Search for the cell housing the specified text and yield its [X, Y] center coordinate. 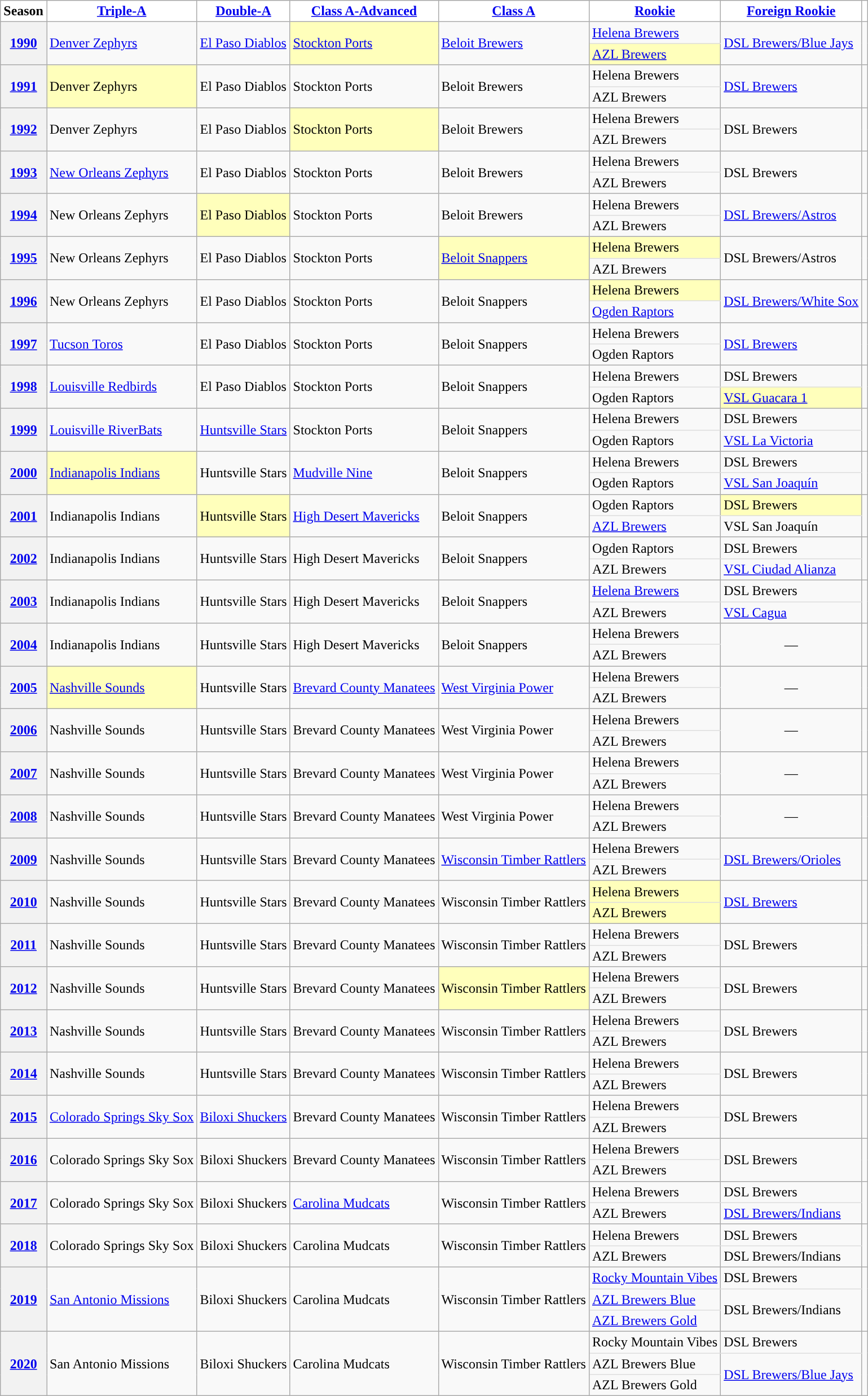
2006 [24, 730]
2008 [24, 816]
2017 [24, 1203]
2000 [24, 473]
2001 [24, 516]
Class A-Advanced [364, 11]
VSL Ciudad Alianza [791, 569]
Louisville RiverBats [121, 430]
1999 [24, 430]
2004 [24, 645]
1994 [24, 215]
1997 [24, 344]
2018 [24, 1245]
1995 [24, 258]
Tucson Toros [121, 344]
2011 [24, 945]
2014 [24, 1074]
2012 [24, 988]
VSL Cagua [791, 612]
1991 [24, 86]
1992 [24, 129]
2013 [24, 1031]
1990 [24, 43]
DSL Brewers/White Sox [791, 301]
1998 [24, 387]
2020 [24, 1364]
VSL La Victoria [791, 441]
2009 [24, 859]
Double-A [244, 11]
Rookie [654, 11]
2010 [24, 902]
DSL Brewers/Orioles [791, 859]
Triple-A [121, 11]
1996 [24, 301]
Louisville Redbirds [121, 387]
VSL Guacara 1 [791, 398]
2015 [24, 1117]
Mudville Nine [364, 473]
Season [24, 11]
2005 [24, 688]
1993 [24, 172]
Foreign Rookie [791, 11]
2003 [24, 601]
2019 [24, 1299]
2016 [24, 1160]
2002 [24, 558]
Class A [513, 11]
2007 [24, 773]
